Provide the [x, y] coordinate of the cell's center where the given text is located.  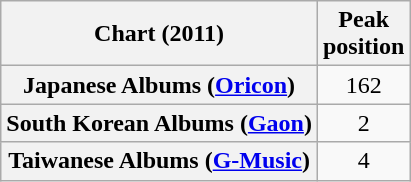
South Korean Albums (Gaon) [160, 123]
162 [363, 85]
Japanese Albums (Oricon) [160, 85]
Peakposition [363, 34]
4 [363, 161]
Taiwanese Albums (G-Music) [160, 161]
2 [363, 123]
Chart (2011) [160, 34]
